Return the (x, y) coordinate for the center point of the cell that contains the specified text.  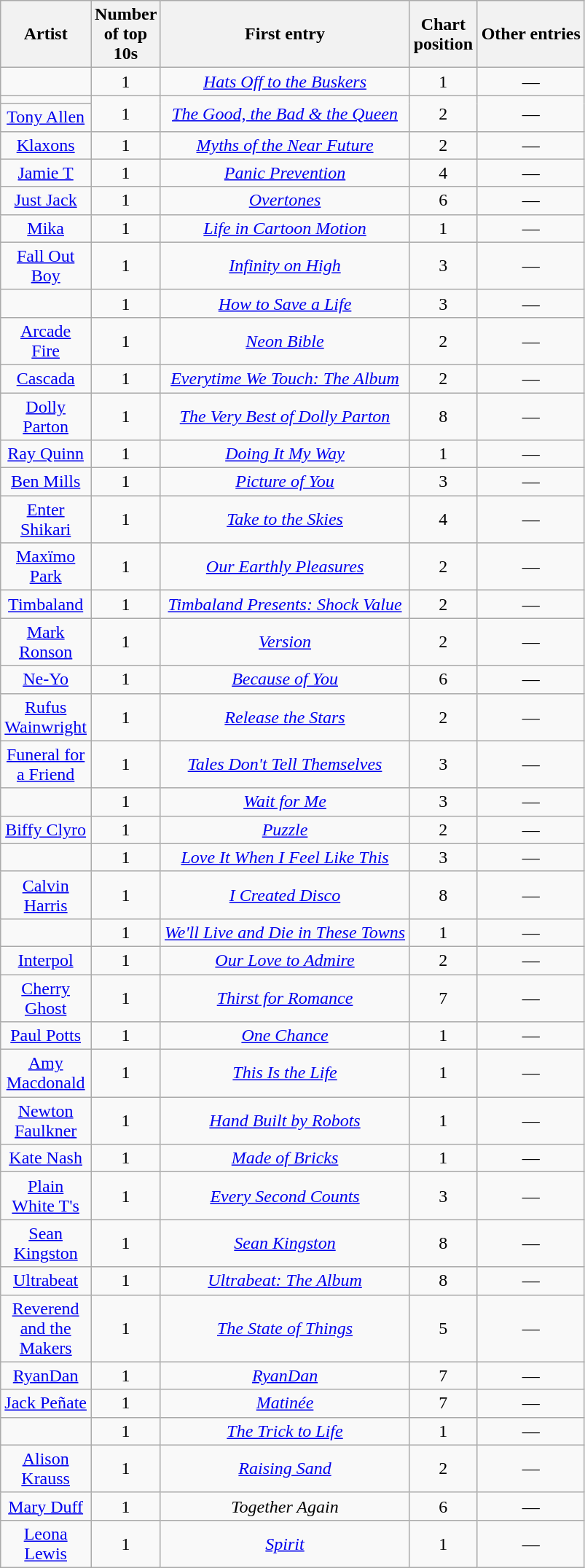
5 (444, 1328)
Klaxons (46, 145)
Infinity on High (284, 265)
Calvin Harris (46, 895)
Kate Nash (46, 1158)
Jamie T (46, 173)
Together Again (284, 1506)
Version (284, 641)
Jack Peñate (46, 1403)
Tales Don't Tell Themselves (284, 764)
Everytime We Touch: The Album (284, 378)
Leona Lewis (46, 1544)
Our Love to Admire (284, 960)
Tony Allen (46, 117)
Just Jack (46, 200)
Wait for Me (284, 802)
Other entries (530, 34)
Myths of the Near Future (284, 145)
The State of Things (284, 1328)
Ultrabeat (46, 1281)
I Created Disco (284, 895)
Amy Macdonald (46, 1073)
Mika (46, 228)
Arcade Fire (46, 341)
Timbaland (46, 604)
Maxïmo Park (46, 567)
Reverend and the Makers (46, 1328)
Biffy Clyro (46, 830)
Matinée (284, 1403)
Cherry Ghost (46, 997)
Life in Cartoon Motion (284, 228)
Puzzle (284, 830)
The Trick to Life (284, 1431)
Rufus Wainwright (46, 717)
Our Earthly Pleasures (284, 567)
One Chance (284, 1036)
Neon Bible (284, 341)
Mark Ronson (46, 641)
Newton Faulkner (46, 1121)
Artist (46, 34)
How to Save a Life (284, 303)
Spirit (284, 1544)
Mary Duff (46, 1506)
Raising Sand (284, 1468)
Timbaland Presents: Shock Value (284, 604)
Dolly Parton (46, 416)
Paul Potts (46, 1036)
The Good, the Bad & the Queen (284, 114)
Ray Quinn (46, 454)
Doing It My Way (284, 454)
Release the Stars (284, 717)
Fall Out Boy (46, 265)
Number of top 10s (126, 34)
We'll Live and Die in These Towns (284, 932)
Alison Krauss (46, 1468)
Take to the Skies (284, 519)
Because of You (284, 679)
Love It When I Feel Like This (284, 857)
The Very Best of Dolly Parton (284, 416)
This Is the Life (284, 1073)
Picture of You (284, 482)
Funeral for a Friend (46, 764)
Hats Off to the Buskers (284, 82)
Cascada (46, 378)
Ne-Yo (46, 679)
Chart position (444, 34)
Hand Built by Robots (284, 1121)
First entry (284, 34)
Interpol (46, 960)
Made of Bricks (284, 1158)
Enter Shikari (46, 519)
Ben Mills (46, 482)
Overtones (284, 200)
Thirst for Romance (284, 997)
Panic Prevention (284, 173)
Every Second Counts (284, 1195)
Ultrabeat: The Album (284, 1281)
Plain White T's (46, 1195)
